Find where the given text appears and provide that cell's center as [X, Y] coordinate. 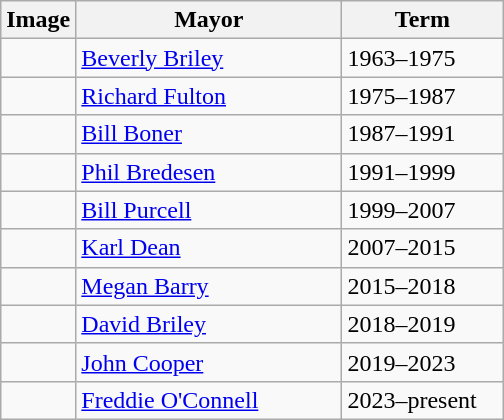
1975–1987 [422, 96]
John Cooper [209, 362]
Phil Bredesen [209, 172]
1991–1999 [422, 172]
Bill Boner [209, 134]
Karl Dean [209, 248]
1963–1975 [422, 58]
2015–2018 [422, 286]
David Briley [209, 324]
Image [38, 20]
Term [422, 20]
Beverly Briley [209, 58]
Mayor [209, 20]
Richard Fulton [209, 96]
2023–present [422, 400]
Freddie O'Connell [209, 400]
2007–2015 [422, 248]
Bill Purcell [209, 210]
2019–2023 [422, 362]
2018–2019 [422, 324]
1987–1991 [422, 134]
Megan Barry [209, 286]
1999–2007 [422, 210]
